Locate the cell with the specified text and output its (X, Y) center coordinate. 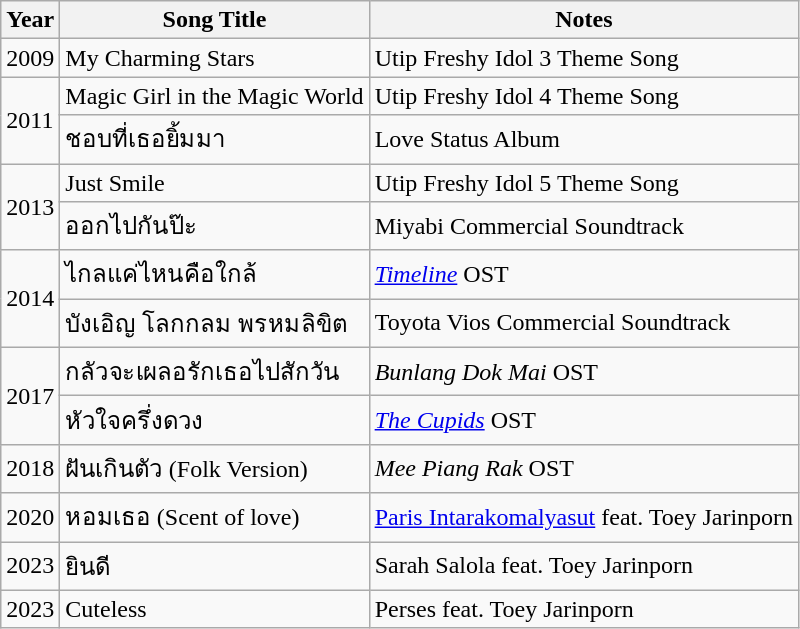
Paris Intarakomalyasut feat. Toey Jarinporn (584, 518)
2018 (30, 468)
Song Title (214, 20)
2011 (30, 120)
2009 (30, 58)
Magic Girl in the Magic World (214, 96)
ยินดี (214, 566)
Just Smile (214, 183)
Miyabi Commercial Soundtrack (584, 226)
2017 (30, 396)
หอมเธอ (Scent of love) (214, 518)
Sarah Salola feat. Toey Jarinporn (584, 566)
ไกลแค่ไหนคือใกล้ (214, 274)
Notes (584, 20)
Utip Freshy Idol 4 Theme Song (584, 96)
2020 (30, 518)
กลัวจะเผลอรักเธอไปสักวัน (214, 372)
Perses feat. Toey Jarinporn (584, 609)
Mee Piang Rak OST (584, 468)
2014 (30, 298)
ฝันเกินตัว (Folk Version) (214, 468)
Year (30, 20)
บังเอิญ โลกกลม พรหมลิขิต (214, 324)
Bunlang Dok Mai OST (584, 372)
Toyota Vios Commercial Soundtrack (584, 324)
ชอบที่เธอยิ้มมา (214, 140)
My Charming Stars (214, 58)
Cuteless (214, 609)
Utip Freshy Idol 3 Theme Song (584, 58)
Love Status Album (584, 140)
Timeline OST (584, 274)
หัวใจครึ่งดวง (214, 420)
ออกไปกันป๊ะ (214, 226)
Utip Freshy Idol 5 Theme Song (584, 183)
2013 (30, 208)
The Cupids OST (584, 420)
